Determine the (x, y) coordinate at the center of the cell enclosing the given text.  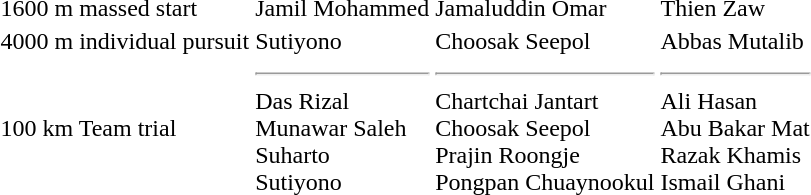
Sutiyono (342, 41)
Abbas Mutalib (735, 41)
Choosak Seepol (545, 41)
